Capture the cell that displays the provided text and extract its (x, y) central coordinate. 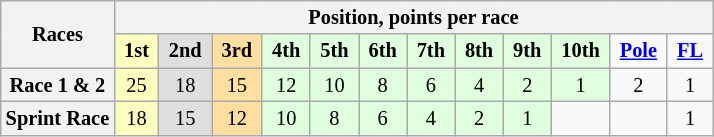
10th (580, 51)
9th (527, 51)
Race 1 & 2 (58, 85)
Position, points per race (414, 17)
2nd (186, 51)
Sprint Race (58, 118)
7th (431, 51)
FL (690, 51)
5th (334, 51)
1st (136, 51)
Pole (638, 51)
Races (58, 34)
4th (286, 51)
3rd (237, 51)
25 (136, 85)
6th (383, 51)
8th (479, 51)
